Find where the given text appears and provide that cell's center as (X, Y) coordinate. 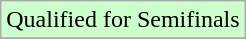
Qualified for Semifinals (123, 20)
